Locate the cell with the specified text and output its [x, y] center coordinate. 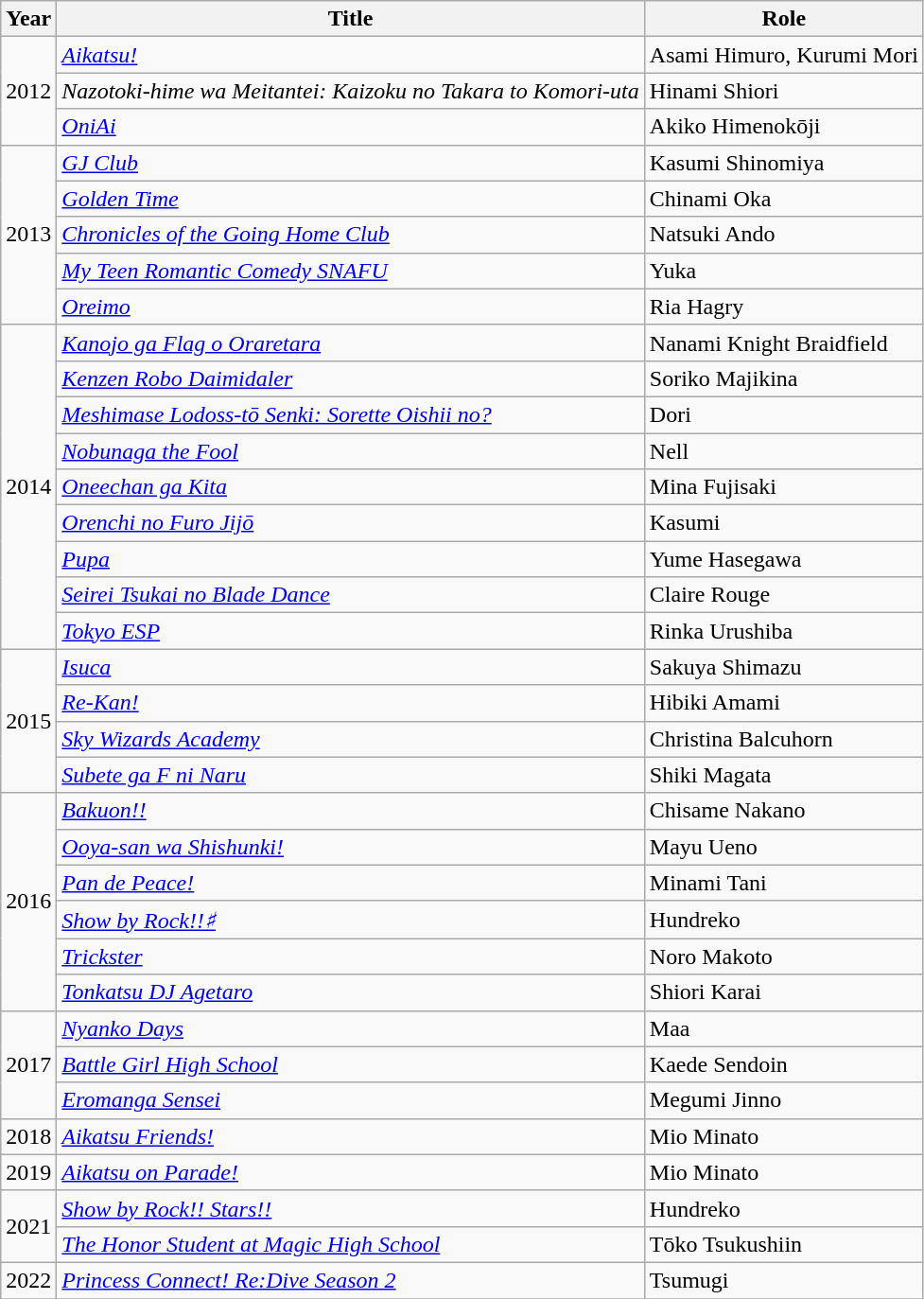
Pupa [350, 559]
2019 [28, 1172]
Noro Makoto [783, 957]
Orenchi no Furo Jijō [350, 523]
Rinka Urushiba [783, 631]
Claire Rouge [783, 595]
Tokyo ESP [350, 631]
Yuka [783, 271]
Meshimase Lodoss-tō Senki: Sorette Oishii no? [350, 414]
Oreimo [350, 307]
OniAi [350, 127]
Nanami Knight Braidfield [783, 342]
2016 [28, 902]
Tonkatsu DJ Agetaro [350, 992]
2018 [28, 1136]
Megumi Jinno [783, 1100]
Aikatsu! [350, 55]
Ria Hagry [783, 307]
Soriko Majikina [783, 378]
Role [783, 19]
Aikatsu on Parade! [350, 1172]
Dori [783, 414]
Mayu Ueno [783, 847]
Nyanko Days [350, 1028]
Nazotoki-hime wa Meitantei: Kaizoku no Takara to Komori-uta [350, 91]
GJ Club [350, 163]
Trickster [350, 957]
Nobunaga the Fool [350, 451]
Yume Hasegawa [783, 559]
Sky Wizards Academy [350, 739]
2022 [28, 1280]
Hinami Shiori [783, 91]
2012 [28, 91]
Natsuki Ando [783, 235]
Ooya-san wa Shishunki! [350, 847]
Minami Tani [783, 883]
Golden Time [350, 199]
2015 [28, 721]
My Teen Romantic Comedy SNAFU [350, 271]
Kaede Sendoin [783, 1064]
Pan de Peace! [350, 883]
Show by Rock!! Stars!! [350, 1208]
Aikatsu Friends! [350, 1136]
Kanojo ga Flag o Oraretara [350, 342]
Chronicles of the Going Home Club [350, 235]
Nell [783, 451]
Title [350, 19]
Bakuon!! [350, 811]
2013 [28, 235]
Shiori Karai [783, 992]
Sakuya Shimazu [783, 667]
Kasumi [783, 523]
Kasumi Shinomiya [783, 163]
Tōko Tsukushiin [783, 1244]
Seirei Tsukai no Blade Dance [350, 595]
Year [28, 19]
Shiki Magata [783, 775]
Tsumugi [783, 1280]
Hibiki Amami [783, 703]
The Honor Student at Magic High School [350, 1244]
Maa [783, 1028]
Re-Kan! [350, 703]
2017 [28, 1064]
Chisame Nakano [783, 811]
Chinami Oka [783, 199]
2021 [28, 1226]
Isuca [350, 667]
2014 [28, 486]
Subete ga F ni Naru [350, 775]
Princess Connect! Re:Dive Season 2 [350, 1280]
Battle Girl High School [350, 1064]
Eromanga Sensei [350, 1100]
Christina Balcuhorn [783, 739]
Mina Fujisaki [783, 487]
Oneechan ga Kita [350, 487]
Show by Rock!!♯ [350, 920]
Asami Himuro, Kurumi Mori [783, 55]
Akiko Himenokōji [783, 127]
Kenzen Robo Daimidaler [350, 378]
